Capture the cell that displays the provided text and extract its [X, Y] central coordinate. 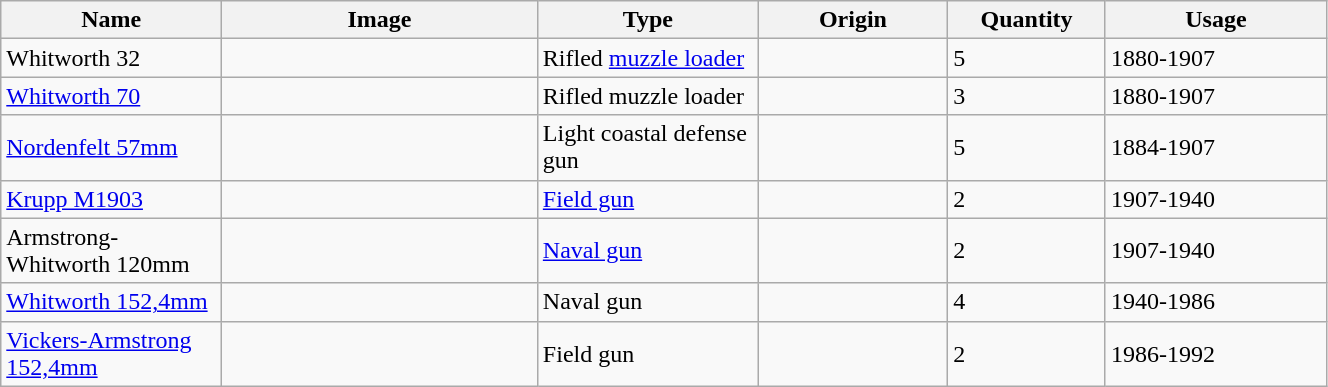
Whitworth 152,4mm [112, 302]
Armstrong-Whitworth 120mm [112, 250]
Light coastal defense gun [648, 148]
Vickers-Armstrong 152,4mm [112, 354]
1986-1992 [1216, 354]
1940-1986 [1216, 302]
4 [1027, 302]
Nordenfelt 57mm [112, 148]
Krupp M1903 [112, 199]
Usage [1216, 20]
Origin [852, 20]
Whitworth 32 [112, 58]
Quantity [1027, 20]
Type [648, 20]
Name [112, 20]
1884-1907 [1216, 148]
3 [1027, 96]
Whitworth 70 [112, 96]
Image [380, 20]
